Identify which cell holds the provided text, then report its (x, y) central coordinate. 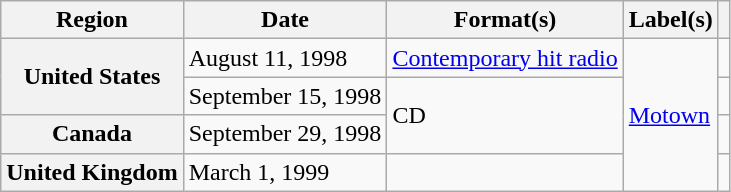
CD (505, 115)
Label(s) (670, 20)
September 29, 1998 (285, 134)
August 11, 1998 (285, 58)
Region (92, 20)
March 1, 1999 (285, 172)
September 15, 1998 (285, 96)
Format(s) (505, 20)
Date (285, 20)
United States (92, 77)
Motown (670, 115)
Canada (92, 134)
Contemporary hit radio (505, 58)
United Kingdom (92, 172)
